For the text-containing cell, return its midpoint in [X, Y] coordinate format. 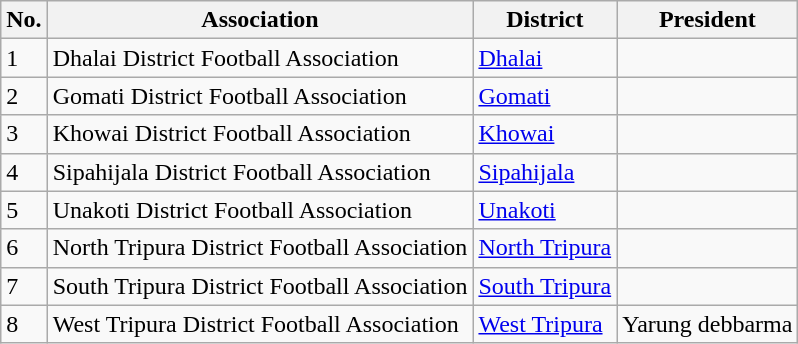
7 [24, 286]
South Tripura District Football Association [260, 286]
District [545, 20]
North Tripura District Football Association [260, 248]
4 [24, 172]
Gomati [545, 96]
1 [24, 58]
Dhalai [545, 58]
2 [24, 96]
South Tripura [545, 286]
5 [24, 210]
Khowai [545, 134]
West Tripura [545, 324]
West Tripura District Football Association [260, 324]
Dhalai District Football Association [260, 58]
Association [260, 20]
8 [24, 324]
North Tripura [545, 248]
Sipahijala [545, 172]
Sipahijala District Football Association [260, 172]
Unakoti District Football Association [260, 210]
3 [24, 134]
No. [24, 20]
Khowai District Football Association [260, 134]
Gomati District Football Association [260, 96]
President [708, 20]
Yarung debbarma [708, 324]
Unakoti [545, 210]
6 [24, 248]
